Search for the cell housing the specified text and yield its (x, y) center coordinate. 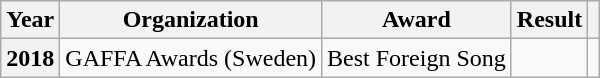
Year (30, 20)
Award (417, 20)
2018 (30, 58)
Best Foreign Song (417, 58)
Result (549, 20)
GAFFA Awards (Sweden) (191, 58)
Organization (191, 20)
